Locate the cell with the specified text and output its [X, Y] center coordinate. 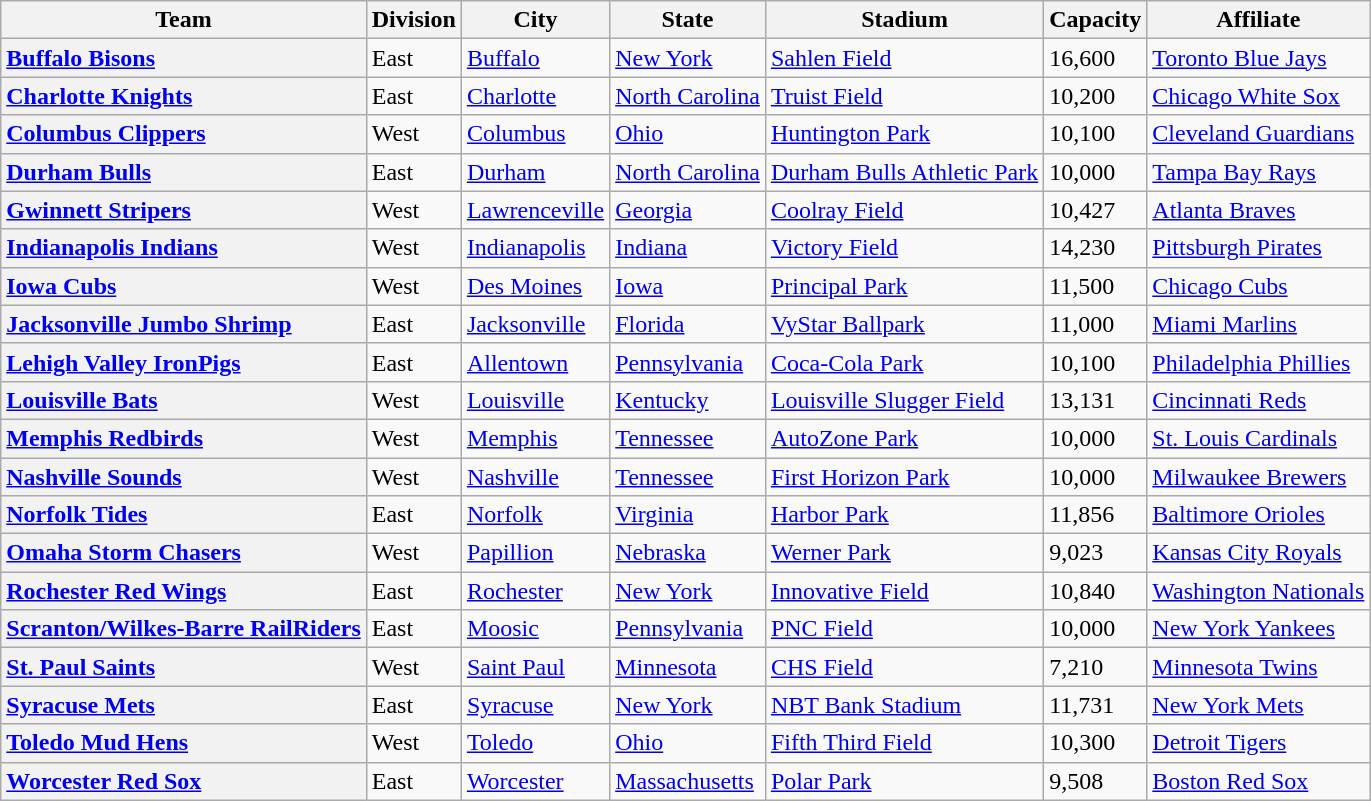
10,427 [1096, 210]
Boston Red Sox [1258, 781]
Omaha Storm Chasers [184, 553]
Washington Nationals [1258, 591]
10,200 [1096, 96]
Rochester Red Wings [184, 591]
Division [414, 20]
Minnesota [688, 667]
14,230 [1096, 248]
Charlotte Knights [184, 96]
Durham [535, 172]
10,300 [1096, 743]
Milwaukee Brewers [1258, 477]
Georgia [688, 210]
Rochester [535, 591]
Affiliate [1258, 20]
Norfolk [535, 515]
Durham Bulls [184, 172]
Des Moines [535, 286]
Sahlen Field [904, 58]
Chicago Cubs [1258, 286]
9,508 [1096, 781]
Louisville Bats [184, 400]
New York Yankees [1258, 629]
Louisville [535, 400]
Nashville [535, 477]
Werner Park [904, 553]
Innovative Field [904, 591]
Allentown [535, 362]
Memphis [535, 438]
Lawrenceville [535, 210]
Nashville Sounds [184, 477]
Papillion [535, 553]
Syracuse [535, 705]
CHS Field [904, 667]
State [688, 20]
Truist Field [904, 96]
Louisville Slugger Field [904, 400]
Cincinnati Reds [1258, 400]
Pittsburgh Pirates [1258, 248]
Capacity [1096, 20]
VyStar Ballpark [904, 324]
Saint Paul [535, 667]
Columbus [535, 134]
Miami Marlins [1258, 324]
Virginia [688, 515]
Lehigh Valley IronPigs [184, 362]
Fifth Third Field [904, 743]
New York Mets [1258, 705]
7,210 [1096, 667]
9,023 [1096, 553]
AutoZone Park [904, 438]
Toronto Blue Jays [1258, 58]
Worcester Red Sox [184, 781]
Massachusetts [688, 781]
Scranton/Wilkes-Barre RailRiders [184, 629]
Philadelphia Phillies [1258, 362]
Indiana [688, 248]
13,131 [1096, 400]
St. Paul Saints [184, 667]
Polar Park [904, 781]
Harbor Park [904, 515]
City [535, 20]
Memphis Redbirds [184, 438]
Iowa Cubs [184, 286]
Jacksonville [535, 324]
Tampa Bay Rays [1258, 172]
Detroit Tigers [1258, 743]
Durham Bulls Athletic Park [904, 172]
Buffalo [535, 58]
Charlotte [535, 96]
11,500 [1096, 286]
Atlanta Braves [1258, 210]
Minnesota Twins [1258, 667]
Coca-Cola Park [904, 362]
PNC Field [904, 629]
First Horizon Park [904, 477]
Team [184, 20]
Worcester [535, 781]
10,840 [1096, 591]
Indianapolis [535, 248]
Chicago White Sox [1258, 96]
16,600 [1096, 58]
11,000 [1096, 324]
Principal Park [904, 286]
Coolray Field [904, 210]
NBT Bank Stadium [904, 705]
Baltimore Orioles [1258, 515]
Syracuse Mets [184, 705]
Buffalo Bisons [184, 58]
11,731 [1096, 705]
Gwinnett Stripers [184, 210]
Victory Field [904, 248]
St. Louis Cardinals [1258, 438]
Iowa [688, 286]
Indianapolis Indians [184, 248]
Huntington Park [904, 134]
Toledo Mud Hens [184, 743]
Jacksonville Jumbo Shrimp [184, 324]
Nebraska [688, 553]
Toledo [535, 743]
11,856 [1096, 515]
Norfolk Tides [184, 515]
Kansas City Royals [1258, 553]
Kentucky [688, 400]
Cleveland Guardians [1258, 134]
Stadium [904, 20]
Moosic [535, 629]
Columbus Clippers [184, 134]
Florida [688, 324]
